From the cell containing the given text, extract its center point as [x, y] coordinate. 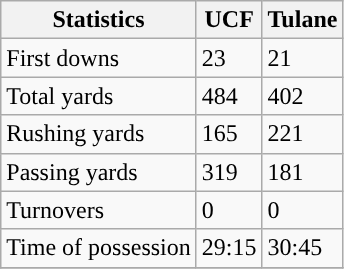
UCF [229, 20]
221 [302, 134]
23 [229, 58]
181 [302, 172]
Tulane [302, 20]
21 [302, 58]
165 [229, 134]
484 [229, 96]
402 [302, 96]
Rushing yards [99, 134]
First downs [99, 58]
Time of possession [99, 248]
Statistics [99, 20]
29:15 [229, 248]
Total yards [99, 96]
30:45 [302, 248]
Passing yards [99, 172]
Turnovers [99, 210]
319 [229, 172]
